Output the [X, Y] coordinate of the center of the cell containing the given text.  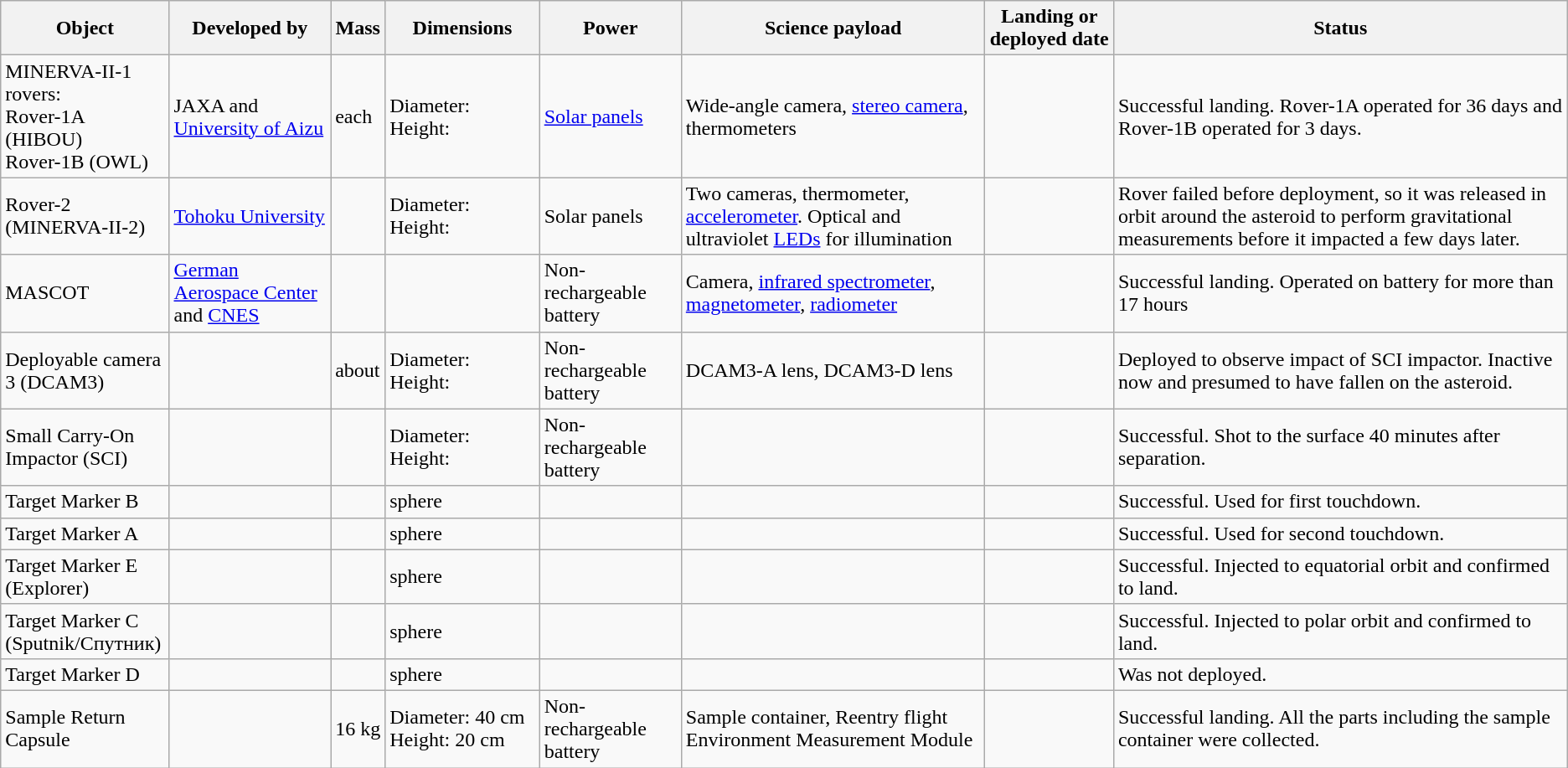
Target Marker B [85, 502]
Camera, infrared spectrometer, magnetometer, radiometer [833, 293]
Mass [358, 28]
DCAM3-A lens, DCAM3-D lens [833, 370]
Target Marker A [85, 533]
Successful. Injected to equatorial orbit and confirmed to land. [1340, 576]
Developed by [250, 28]
German Aerospace Center and CNES [250, 293]
Deployable camera 3 (DCAM3) [85, 370]
16 kg [358, 729]
Target Marker E (Explorer) [85, 576]
Non-rechargeablebattery [610, 293]
Successful. Shot to the surface 40 minutes after separation. [1340, 447]
Deployed to observe impact of SCI impactor. Inactive now and presumed to have fallen on the asteroid. [1340, 370]
JAXA and University of Aizu [250, 116]
Wide-angle camera, stereo camera, thermometers [833, 116]
Rover-2 (MINERVA-II-2) [85, 216]
Two cameras, thermometer, accelerometer. Optical and ultraviolet LEDs for illumination [833, 216]
Science payload [833, 28]
about [358, 370]
Successful. Injected to polar orbit and confirmed to land. [1340, 631]
Diameter: 40 cm Height: 20 cm [462, 729]
Successful. Used for second touchdown. [1340, 533]
Power [610, 28]
Was not deployed. [1340, 674]
each [358, 116]
Target Marker D [85, 674]
Sample container, Reentry flight Environment Measurement Module [833, 729]
Small Carry-On Impactor (SCI) [85, 447]
Successful landing. Operated on battery for more than 17 hours [1340, 293]
Landing or deployed date [1049, 28]
Object [85, 28]
MASCOT [85, 293]
Successful landing. All the parts including the sample container were collected. [1340, 729]
Status [1340, 28]
Successful. Used for first touchdown. [1340, 502]
Target Marker C (Sputnik/Спутник) [85, 631]
Successful landing. Rover-1A operated for 36 days and Rover-1B operated for 3 days. [1340, 116]
Tohoku University [250, 216]
MINERVA-II-1 rovers: Rover-1A (HIBOU)Rover-1B (OWL) [85, 116]
Sample Return Capsule [85, 729]
Dimensions [462, 28]
